Scan for the cell matching the given text and deliver its (x, y) coordinate at center. 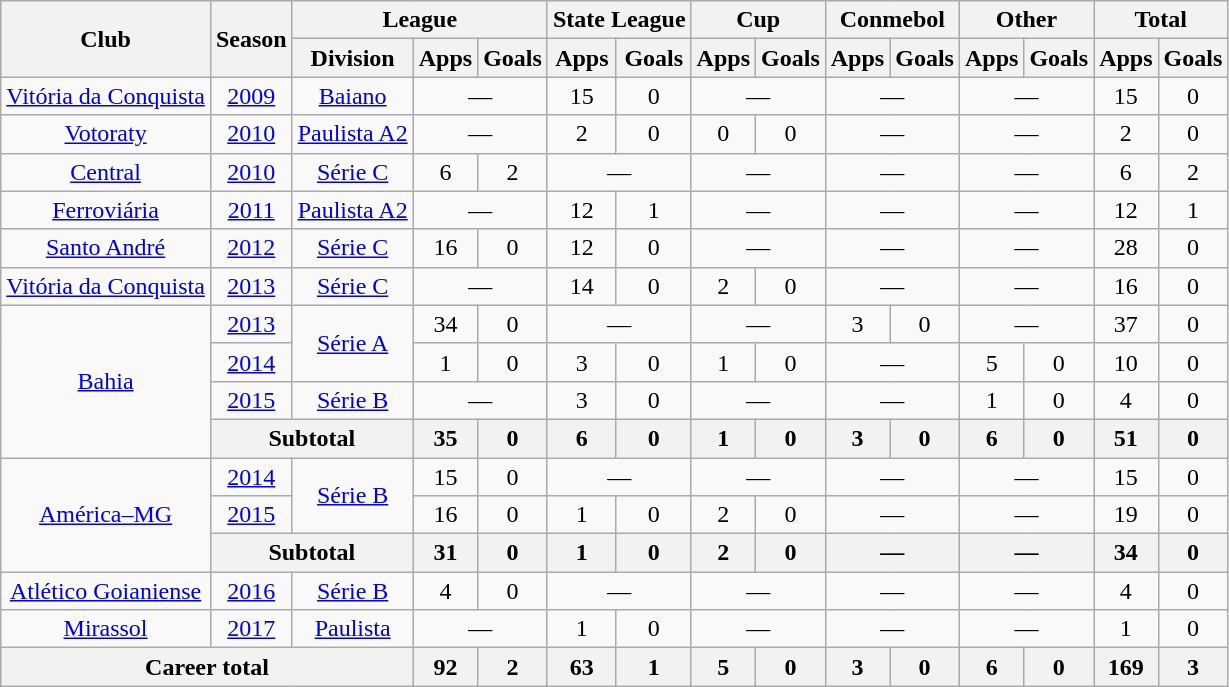
Career total (207, 667)
31 (445, 553)
League (420, 20)
Série A (352, 343)
Mirassol (106, 629)
10 (1126, 362)
19 (1126, 515)
92 (445, 667)
Conmebol (892, 20)
169 (1126, 667)
Central (106, 172)
América–MG (106, 515)
2016 (251, 591)
Total (1161, 20)
Other (1026, 20)
Cup (758, 20)
2009 (251, 96)
Santo André (106, 248)
28 (1126, 248)
2017 (251, 629)
Baiano (352, 96)
Votoraty (106, 134)
14 (582, 286)
Ferroviária (106, 210)
2011 (251, 210)
State League (619, 20)
Paulista (352, 629)
Club (106, 39)
51 (1126, 438)
2012 (251, 248)
Bahia (106, 381)
35 (445, 438)
37 (1126, 324)
Atlético Goianiense (106, 591)
Division (352, 58)
63 (582, 667)
Season (251, 39)
